Determine the (X, Y) coordinate at the center of the cell enclosing the given text.  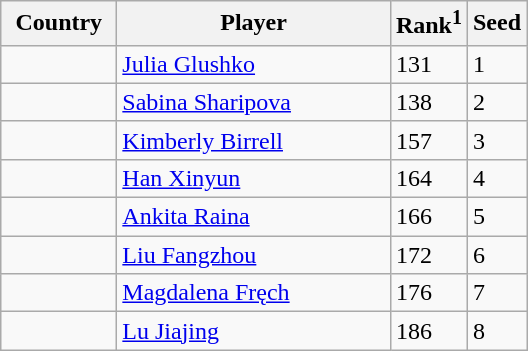
Lu Jiajing (254, 331)
Rank1 (428, 24)
4 (496, 178)
5 (496, 217)
Sabina Sharipova (254, 102)
3 (496, 140)
186 (428, 331)
7 (496, 293)
Magdalena Fręch (254, 293)
138 (428, 102)
1 (496, 64)
164 (428, 178)
2 (496, 102)
Ankita Raina (254, 217)
Han Xinyun (254, 178)
Liu Fangzhou (254, 255)
166 (428, 217)
Julia Glushko (254, 64)
Seed (496, 24)
157 (428, 140)
172 (428, 255)
176 (428, 293)
131 (428, 64)
6 (496, 255)
Country (59, 24)
Kimberly Birrell (254, 140)
8 (496, 331)
Player (254, 24)
